Output the (X, Y) coordinate of the center of the cell containing the given text.  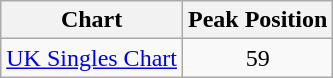
Peak Position (257, 20)
UK Singles Chart (92, 58)
59 (257, 58)
Chart (92, 20)
